Return [x, y] of the center of cell containing provided text 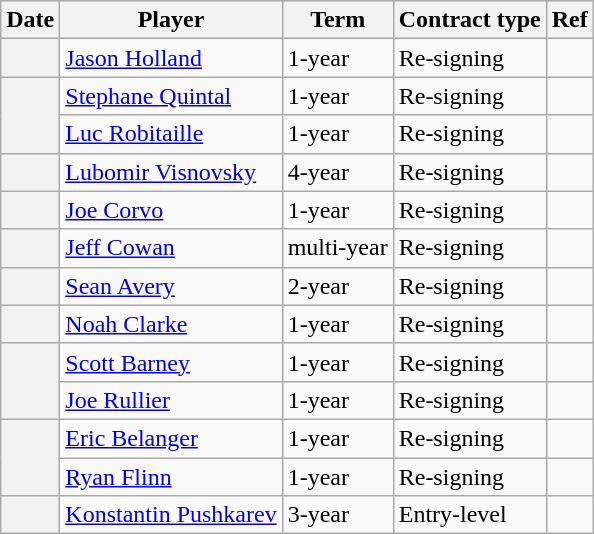
Scott Barney [171, 362]
Jason Holland [171, 58]
4-year [338, 172]
Ref [570, 20]
Joe Corvo [171, 210]
Konstantin Pushkarev [171, 515]
Joe Rullier [171, 400]
3-year [338, 515]
Contract type [470, 20]
Ryan Flinn [171, 477]
Noah Clarke [171, 324]
Date [30, 20]
Lubomir Visnovsky [171, 172]
Eric Belanger [171, 438]
Player [171, 20]
multi-year [338, 248]
Sean Avery [171, 286]
Jeff Cowan [171, 248]
Term [338, 20]
2-year [338, 286]
Stephane Quintal [171, 96]
Luc Robitaille [171, 134]
Entry-level [470, 515]
